Find where the given text appears and provide that cell's center as (x, y) coordinate. 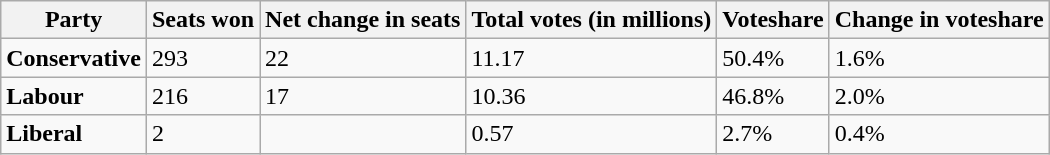
46.8% (773, 96)
Liberal (74, 134)
2.7% (773, 134)
1.6% (939, 58)
Labour (74, 96)
293 (202, 58)
Seats won (202, 20)
Party (74, 20)
17 (363, 96)
Conservative (74, 58)
Change in voteshare (939, 20)
216 (202, 96)
11.17 (592, 58)
22 (363, 58)
50.4% (773, 58)
2.0% (939, 96)
Voteshare (773, 20)
10.36 (592, 96)
Net change in seats (363, 20)
2 (202, 134)
0.4% (939, 134)
0.57 (592, 134)
Total votes (in millions) (592, 20)
